Locate the cell with the specified text and output its (X, Y) center coordinate. 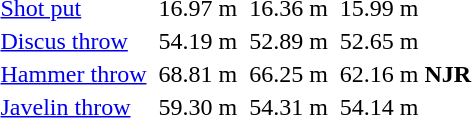
66.25 m (289, 74)
68.81 m (198, 74)
62.16 m NJR (405, 74)
52.65 m (405, 41)
54.19 m (198, 41)
52.89 m (289, 41)
